Determine the [X, Y] coordinate at the center of the cell enclosing the given text.  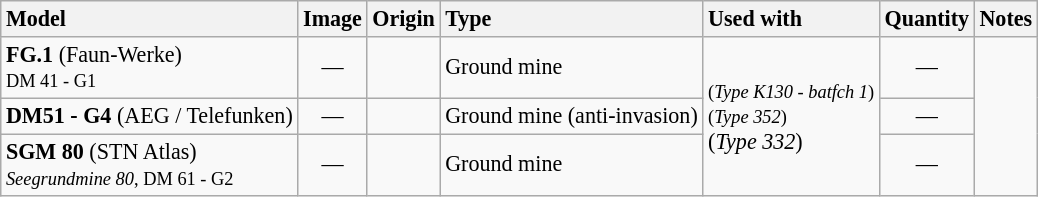
Used with [791, 18]
(Type K130 - batfch 1) (Type 352) (Type 332) [791, 115]
Notes [1006, 18]
Origin [404, 18]
Quantity [926, 18]
FG.1 (Faun-Werke)DM 41 - G1 [150, 66]
DM51 - G4 (AEG / Telefunken) [150, 116]
Image [332, 18]
Type [572, 18]
SGM 80 (STN Atlas)Seegrundmine 80, DM 61 - G2 [150, 164]
Model [150, 18]
Ground mine (anti-invasion) [572, 116]
